Locate the cell with the specified text and output its [X, Y] center coordinate. 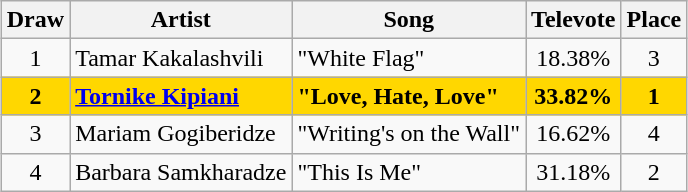
31.18% [574, 172]
"White Flag" [409, 58]
33.82% [574, 96]
Tamar Kakalashvili [181, 58]
"Love, Hate, Love" [409, 96]
Song [409, 20]
"This Is Me" [409, 172]
Televote [574, 20]
Barbara Samkharadze [181, 172]
16.62% [574, 134]
Tornike Kipiani [181, 96]
Artist [181, 20]
"Writing's on the Wall" [409, 134]
Mariam Gogiberidze [181, 134]
Place [654, 20]
18.38% [574, 58]
Draw [35, 20]
